Locate the cell with the specified text and output its [x, y] center coordinate. 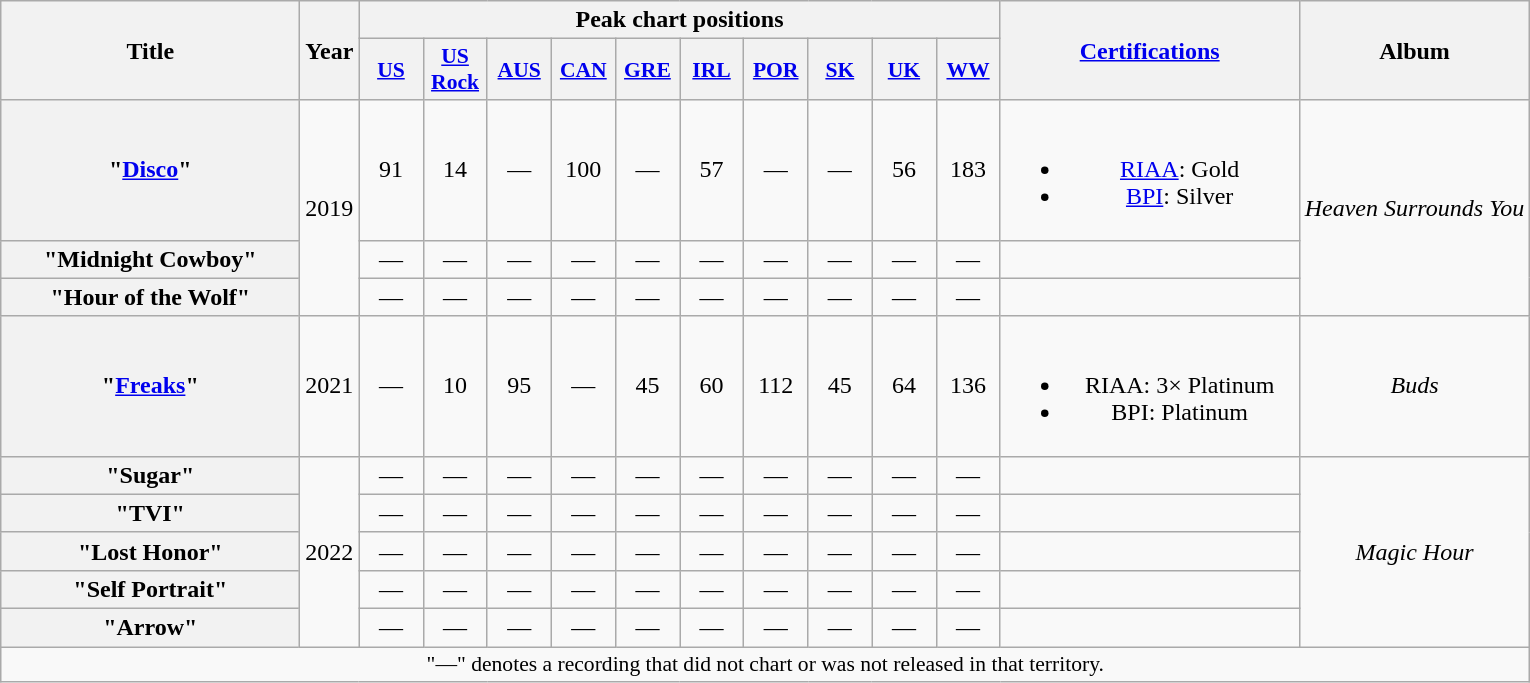
Year [330, 50]
AUS [519, 70]
2021 [330, 386]
2019 [330, 208]
"Freaks" [150, 386]
US [391, 70]
Peak chart positions [680, 20]
UK [904, 70]
WW [968, 70]
95 [519, 386]
Certifications [1150, 50]
112 [776, 386]
60 [712, 386]
91 [391, 170]
"Disco" [150, 170]
USRock [455, 70]
CAN [583, 70]
136 [968, 386]
Title [150, 50]
183 [968, 170]
RIAA: GoldBPI: Silver [1150, 170]
Buds [1414, 386]
"Hour of the Wolf" [150, 297]
IRL [712, 70]
SK [840, 70]
"Arrow" [150, 627]
POR [776, 70]
10 [455, 386]
100 [583, 170]
"—" denotes a recording that did not chart or was not released in that territory. [766, 664]
"TVI" [150, 513]
Magic Hour [1414, 551]
64 [904, 386]
"Self Portrait" [150, 589]
2022 [330, 551]
Heaven Surrounds You [1414, 208]
Album [1414, 50]
GRE [647, 70]
"Sugar" [150, 475]
"Midnight Cowboy" [150, 259]
RIAA: 3× PlatinumBPI: Platinum [1150, 386]
57 [712, 170]
"Lost Honor" [150, 551]
56 [904, 170]
14 [455, 170]
